Scan for the cell matching the given text and deliver its (X, Y) coordinate at center. 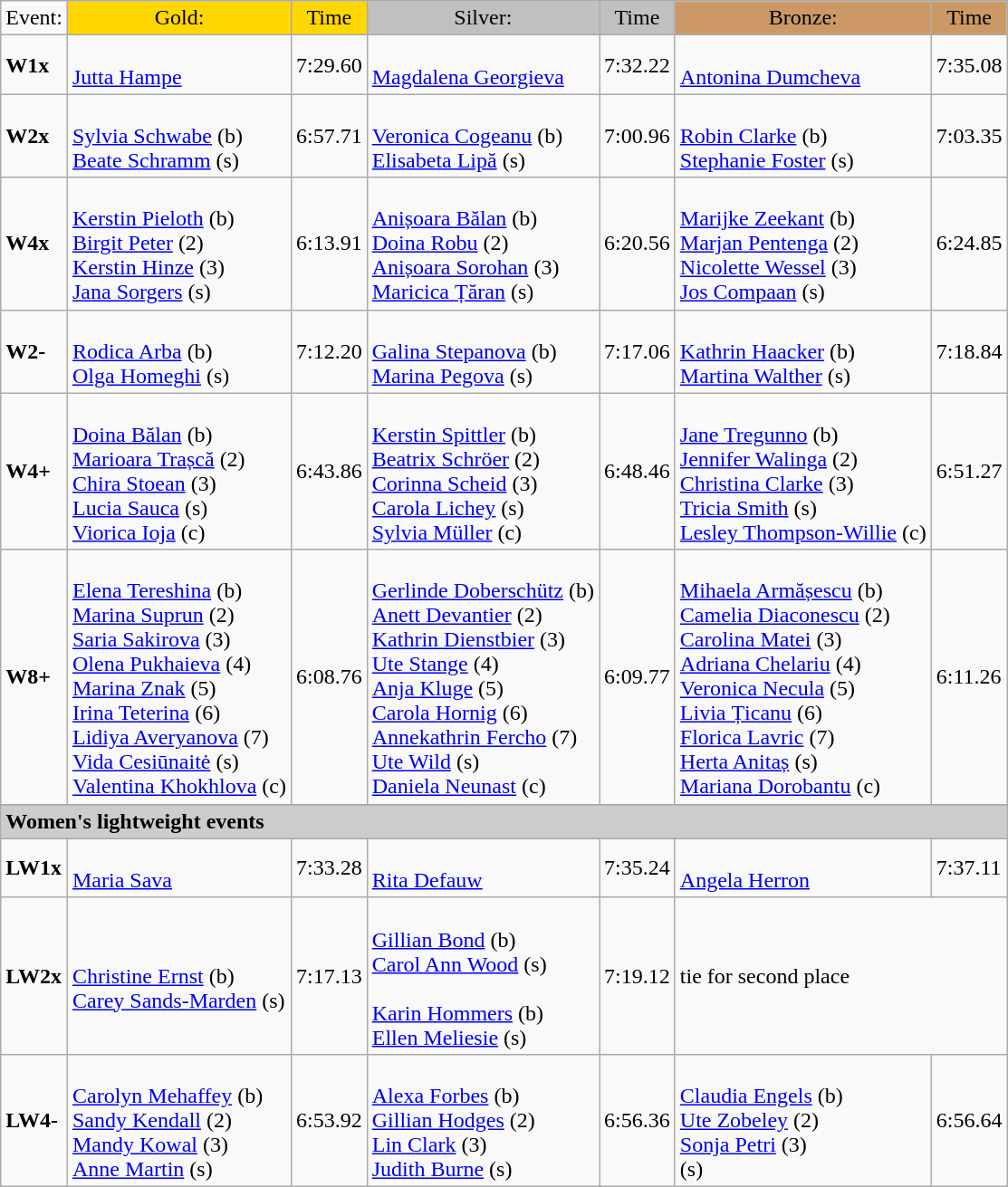
Maria Sava (179, 867)
Kerstin Spittler (b) Beatrix Schröer (2) Corinna Scheid (3) Carola Lichey (s) Sylvia Müller (c) (483, 471)
Women's lightweight events (504, 821)
Antonina Dumcheva (802, 65)
6:08.76 (329, 677)
Magdalena Georgieva (483, 65)
W1x (34, 65)
6:53.92 (329, 1120)
7:00.96 (638, 136)
7:32.22 (638, 65)
Galina Stepanova (b) Marina Pegova (s) (483, 351)
tie for second place (840, 976)
6:57.71 (329, 136)
Silver: (483, 18)
6:56.64 (969, 1120)
Claudia Engels (b) Ute Zobeley (2) Sonja Petri (3) (s) (802, 1120)
Kerstin Pieloth (b) Birgit Peter (2) Kerstin Hinze (3) Jana Sorgers (s) (179, 244)
7:35.08 (969, 65)
6:48.46 (638, 471)
6:43.86 (329, 471)
7:12.20 (329, 351)
Alexa Forbes (b) Gillian Hodges (2) Lin Clark (3) Judith Burne (s) (483, 1120)
Christine Ernst (b) Carey Sands-Marden (s) (179, 976)
Gillian Bond (b) Carol Ann Wood (s) Karin Hommers (b) Ellen Meliesie (s) (483, 976)
LW1x (34, 867)
LW2x (34, 976)
Anișoara Bălan (b) Doina Robu (2) Anișoara Sorohan (3) Maricica Țăran (s) (483, 244)
Gold: (179, 18)
6:24.85 (969, 244)
Marijke Zeekant (b) Marjan Pentenga (2) Nicolette Wessel (3) Jos Compaan (s) (802, 244)
7:33.28 (329, 867)
Veronica Cogeanu (b) Elisabeta Lipă (s) (483, 136)
6:13.91 (329, 244)
7:18.84 (969, 351)
6:11.26 (969, 677)
7:19.12 (638, 976)
Bronze: (802, 18)
Robin Clarke (b) Stephanie Foster (s) (802, 136)
W2x (34, 136)
W4x (34, 244)
Rodica Arba (b) Olga Homeghi (s) (179, 351)
Kathrin Haacker (b) Martina Walther (s) (802, 351)
7:37.11 (969, 867)
LW4- (34, 1120)
Event: (34, 18)
7:35.24 (638, 867)
7:17.13 (329, 976)
W4+ (34, 471)
Jane Tregunno (b) Jennifer Walinga (2) Christina Clarke (3) Tricia Smith (s) Lesley Thompson-Willie (c) (802, 471)
6:51.27 (969, 471)
Carolyn Mehaffey (b) Sandy Kendall (2) Mandy Kowal (3) Anne Martin (s) (179, 1120)
6:20.56 (638, 244)
W2- (34, 351)
Jutta Hampe (179, 65)
Angela Herron (802, 867)
6:09.77 (638, 677)
Rita Defauw (483, 867)
6:56.36 (638, 1120)
7:03.35 (969, 136)
7:17.06 (638, 351)
Sylvia Schwabe (b) Beate Schramm (s) (179, 136)
Doina Bălan (b) Marioara Trașcă (2) Chira Stoean (3) Lucia Sauca (s) Viorica Ioja (c) (179, 471)
W8+ (34, 677)
7:29.60 (329, 65)
